For the text-containing cell, return its midpoint in [x, y] coordinate format. 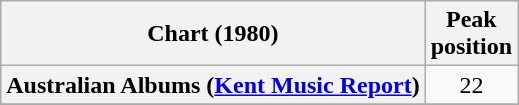
Chart (1980) [213, 34]
Australian Albums (Kent Music Report) [213, 85]
22 [471, 85]
Peak position [471, 34]
